Scan for the cell matching the given text and deliver its (X, Y) coordinate at center. 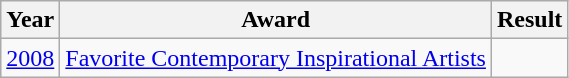
Result (529, 20)
Year (30, 20)
2008 (30, 58)
Award (276, 20)
Favorite Contemporary Inspirational Artists (276, 58)
